Pinpoint the cell where the given text exists, returning its (X, Y) midpoint coordinate. 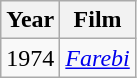
1974 (30, 58)
Year (30, 20)
Farebi (98, 58)
Film (98, 20)
